From the cell containing the given text, extract its center point as (X, Y) coordinate. 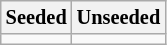
Unseeded (118, 17)
Seeded (36, 17)
